Return the (X, Y) coordinate for the center point of the cell that contains the specified text.  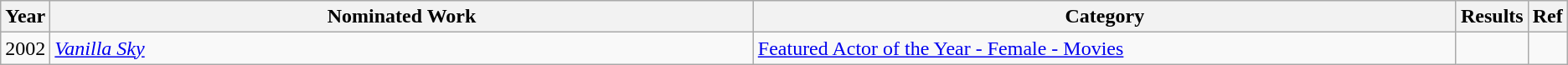
Year (25, 17)
Nominated Work (402, 17)
Vanilla Sky (402, 48)
Ref (1548, 17)
2002 (25, 48)
Results (1492, 17)
Category (1104, 17)
Featured Actor of the Year - Female - Movies (1104, 48)
